Locate the cell with the specified text and output its (x, y) center coordinate. 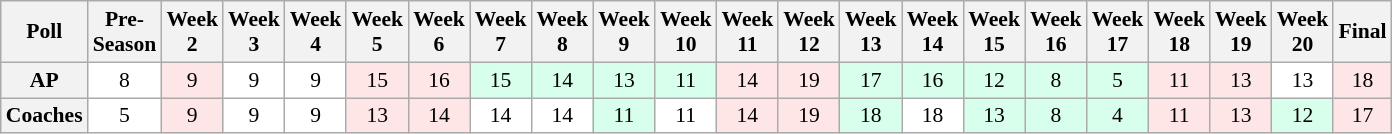
Week3 (254, 32)
Week5 (377, 32)
Week13 (871, 32)
Week9 (624, 32)
Week4 (316, 32)
Week8 (562, 32)
AP (44, 80)
Week19 (1241, 32)
Week12 (809, 32)
4 (1118, 116)
Pre-Season (125, 32)
Week6 (439, 32)
Week7 (501, 32)
Week20 (1303, 32)
Week11 (748, 32)
Week10 (686, 32)
Week17 (1118, 32)
Week14 (933, 32)
Week16 (1056, 32)
Poll (44, 32)
Week15 (994, 32)
Coaches (44, 116)
Week18 (1179, 32)
Week2 (192, 32)
Final (1362, 32)
